From the cell containing the given text, extract its center point as (X, Y) coordinate. 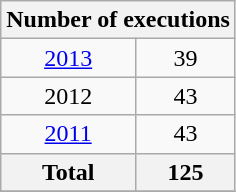
39 (186, 58)
Total (68, 172)
Number of executions (118, 20)
2013 (68, 58)
125 (186, 172)
2011 (68, 134)
2012 (68, 96)
